From the cell containing the given text, extract its center point as (X, Y) coordinate. 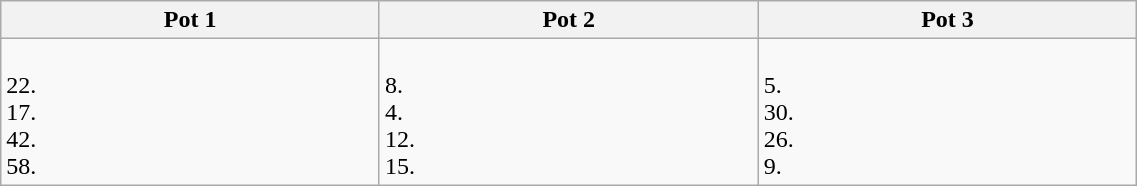
22. 17. 42. 58. (190, 112)
8. 4. 12. 15. (568, 112)
Pot 1 (190, 20)
Pot 3 (948, 20)
5. 30. 26. 9. (948, 112)
Pot 2 (568, 20)
